Output the (x, y) coordinate of the center of the cell containing the given text.  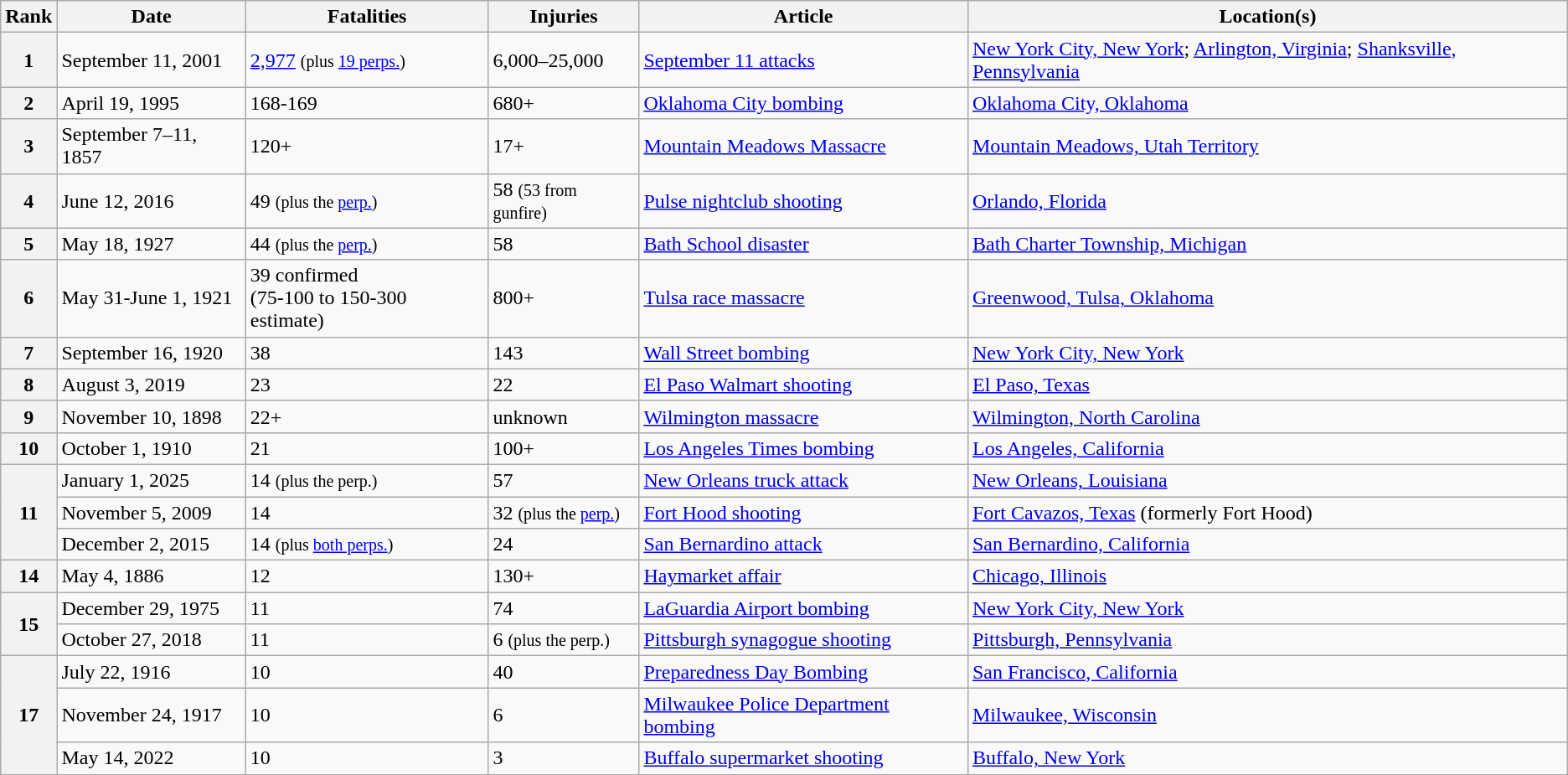
Mountain Meadows, Utah Territory (1267, 146)
Milwaukee Police Department bombing (804, 716)
May 14, 2022 (151, 758)
Haymarket affair (804, 576)
14 (plus the perp.) (367, 480)
2,977 (plus 19 perps.) (367, 60)
8 (28, 385)
Mountain Meadows Massacre (804, 146)
2 (28, 103)
38 (367, 353)
May 18, 1927 (151, 244)
1 (28, 60)
15 (28, 624)
May 31-June 1, 1921 (151, 298)
Bath School disaster (804, 244)
Bath Charter Township, Michigan (1267, 244)
17 (28, 716)
Fatalities (367, 17)
El Paso, Texas (1267, 385)
22 (564, 385)
San Bernardino attack (804, 545)
22+ (367, 416)
Pittsburgh synagogue shooting (804, 640)
12 (367, 576)
October 1, 1910 (151, 448)
680+ (564, 103)
Greenwood, Tulsa, Oklahoma (1267, 298)
Rank (28, 17)
Wilmington massacre (804, 416)
23 (367, 385)
Oklahoma City, Oklahoma (1267, 103)
October 27, 2018 (151, 640)
July 22, 1916 (151, 672)
Orlando, Florida (1267, 201)
New Orleans, Louisiana (1267, 480)
September 11, 2001 (151, 60)
Buffalo, New York (1267, 758)
Pittsburgh, Pennsylvania (1267, 640)
December 2, 2015 (151, 545)
21 (367, 448)
September 16, 1920 (151, 353)
24 (564, 545)
August 3, 2019 (151, 385)
unknown (564, 416)
5 (28, 244)
44 (plus the perp.) (367, 244)
58 (564, 244)
39 confirmed(75-100 to 150-300 estimate) (367, 298)
49 (plus the perp.) (367, 201)
130+ (564, 576)
April 19, 1995 (151, 103)
September 7–11, 1857 (151, 146)
January 1, 2025 (151, 480)
Fort Hood shooting (804, 512)
32 (plus the perp.) (564, 512)
Date (151, 17)
Los Angeles, California (1267, 448)
17+ (564, 146)
September 11 attacks (804, 60)
9 (28, 416)
Wilmington, North Carolina (1267, 416)
800+ (564, 298)
LaGuardia Airport bombing (804, 608)
San Bernardino, California (1267, 545)
Los Angeles Times bombing (804, 448)
14 (plus both perps.) (367, 545)
168-169 (367, 103)
Preparedness Day Bombing (804, 672)
Article (804, 17)
Pulse nightclub shooting (804, 201)
May 4, 1886 (151, 576)
New York City, New York; Arlington, Virginia; Shanksville, Pennsylvania (1267, 60)
Milwaukee, Wisconsin (1267, 716)
Buffalo supermarket shooting (804, 758)
Chicago, Illinois (1267, 576)
Wall Street bombing (804, 353)
74 (564, 608)
November 5, 2009 (151, 512)
December 29, 1975 (151, 608)
Injuries (564, 17)
100+ (564, 448)
New Orleans truck attack (804, 480)
Location(s) (1267, 17)
Fort Cavazos, Texas (formerly Fort Hood) (1267, 512)
November 24, 1917 (151, 716)
120+ (367, 146)
6 (plus the perp.) (564, 640)
40 (564, 672)
June 12, 2016 (151, 201)
143 (564, 353)
El Paso Walmart shooting (804, 385)
November 10, 1898 (151, 416)
58 (53 from gunfire) (564, 201)
Tulsa race massacre (804, 298)
7 (28, 353)
4 (28, 201)
San Francisco, California (1267, 672)
57 (564, 480)
6,000–25,000 (564, 60)
Oklahoma City bombing (804, 103)
